Scan for the cell matching the given text and deliver its (X, Y) coordinate at center. 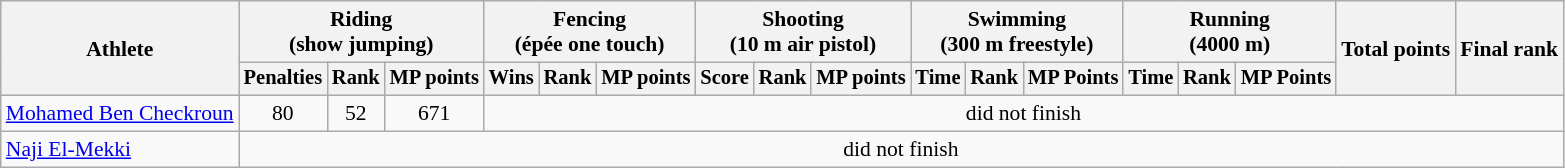
52 (356, 114)
Riding(show jumping) (362, 32)
Score (724, 79)
Total points (1396, 48)
Final rank (1509, 48)
Shooting(10 m air pistol) (802, 32)
Fencing(épée one touch) (590, 32)
Running(4000 m) (1230, 32)
Athlete (120, 48)
Mohamed Ben Checkroun (120, 114)
Penalties (283, 79)
Wins (512, 79)
671 (434, 114)
80 (283, 114)
Swimming(300 m freestyle) (1016, 32)
Naji El-Mekki (120, 150)
